For the text-containing cell, return its midpoint in (X, Y) coordinate format. 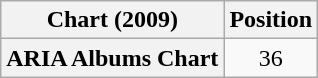
36 (271, 58)
ARIA Albums Chart (112, 58)
Chart (2009) (112, 20)
Position (271, 20)
